For the text-containing cell, return its midpoint in (x, y) coordinate format. 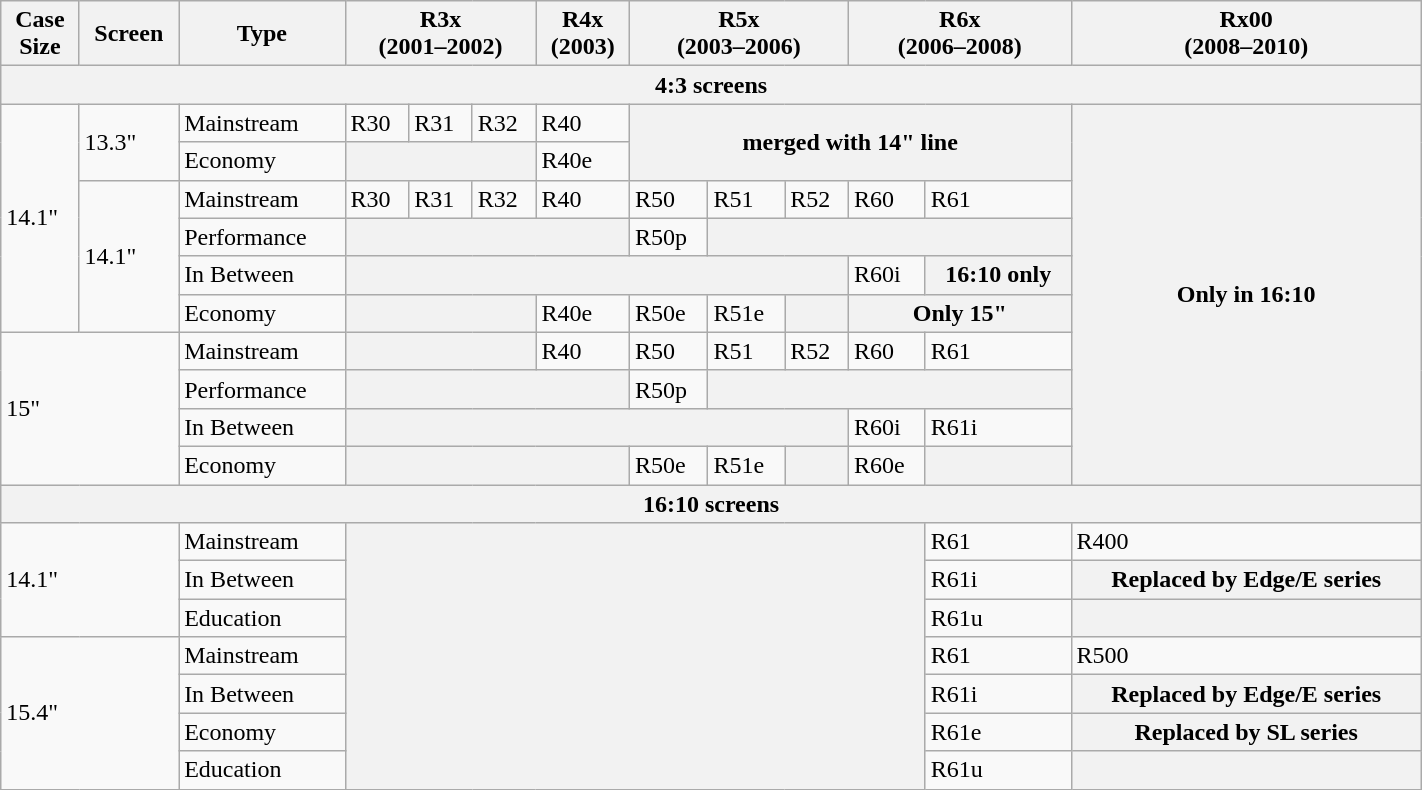
Only in 16:10 (1246, 294)
R6x (2006–2008) (960, 34)
15.4" (90, 713)
R4x (2003) (582, 34)
Rx00 (2008–2010) (1246, 34)
R61e (998, 732)
4:3 screens (711, 85)
Type (262, 34)
16:10 only (998, 275)
Only 15" (960, 313)
R60e (886, 465)
Screen (129, 34)
CaseSize (40, 34)
R400 (1246, 542)
R5x (2003–2006) (738, 34)
13.3" (129, 142)
16:10 screens (711, 503)
R500 (1246, 656)
R3x (2001–2002) (440, 34)
15" (90, 408)
Replaced by SL series (1246, 732)
merged with 14" line (850, 142)
